Capture the cell that displays the provided text and extract its [X, Y] central coordinate. 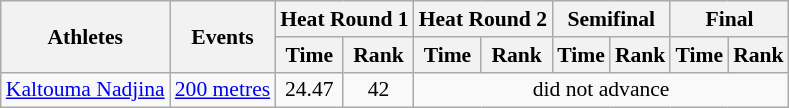
Athletes [86, 36]
42 [378, 90]
Final [729, 19]
24.47 [309, 90]
did not advance [602, 90]
Kaltouma Nadjina [86, 90]
Heat Round 2 [483, 19]
Events [222, 36]
200 metres [222, 90]
Heat Round 1 [344, 19]
Semifinal [611, 19]
